Search for the cell housing the specified text and yield its [X, Y] center coordinate. 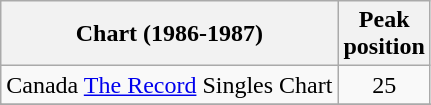
Canada The Record Singles Chart [170, 85]
Chart (1986-1987) [170, 34]
25 [384, 85]
Peakposition [384, 34]
